Search for the cell housing the specified text and yield its [x, y] center coordinate. 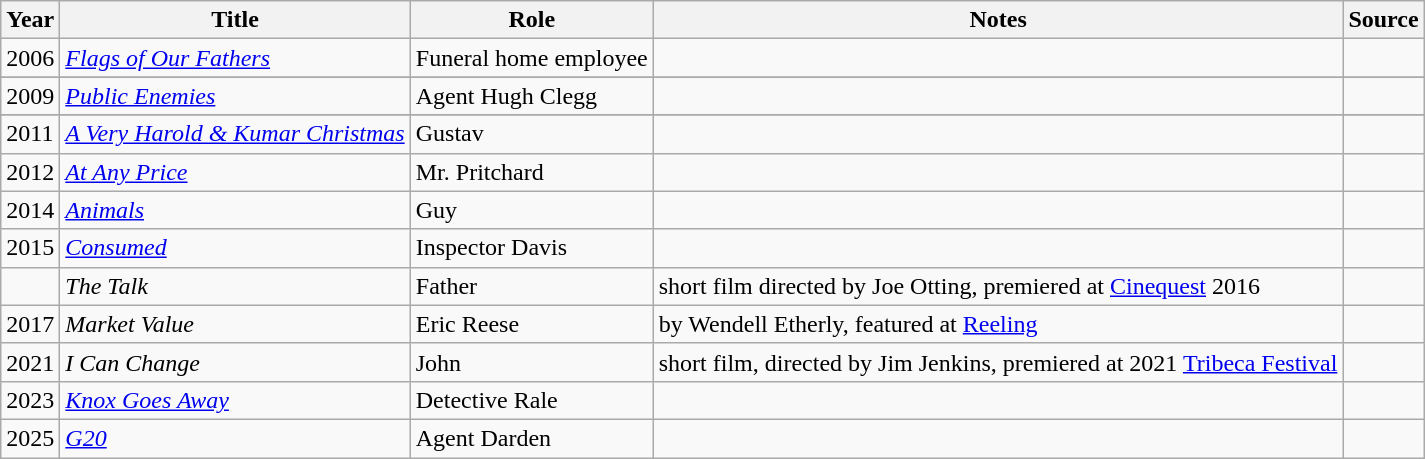
2012 [30, 172]
Title [235, 20]
Inspector Davis [532, 248]
Market Value [235, 324]
Father [532, 286]
Consumed [235, 248]
2023 [30, 400]
2015 [30, 248]
2017 [30, 324]
by Wendell Etherly, featured at Reeling [998, 324]
Source [1384, 20]
2009 [30, 96]
John [532, 362]
Year [30, 20]
Flags of Our Fathers [235, 58]
2025 [30, 438]
Agent Darden [532, 438]
I Can Change [235, 362]
Detective Rale [532, 400]
Guy [532, 210]
A Very Harold & Kumar Christmas [235, 134]
Gustav [532, 134]
2006 [30, 58]
At Any Price [235, 172]
Notes [998, 20]
short film, directed by Jim Jenkins, premiered at 2021 Tribeca Festival [998, 362]
2011 [30, 134]
G20 [235, 438]
The Talk [235, 286]
Public Enemies [235, 96]
Funeral home employee [532, 58]
Animals [235, 210]
Role [532, 20]
Eric Reese [532, 324]
2014 [30, 210]
short film directed by Joe Otting, premiered at Cinequest 2016 [998, 286]
Mr. Pritchard [532, 172]
2021 [30, 362]
Agent Hugh Clegg [532, 96]
Knox Goes Away [235, 400]
